Determine the (X, Y) coordinate at the center of the cell enclosing the given text.  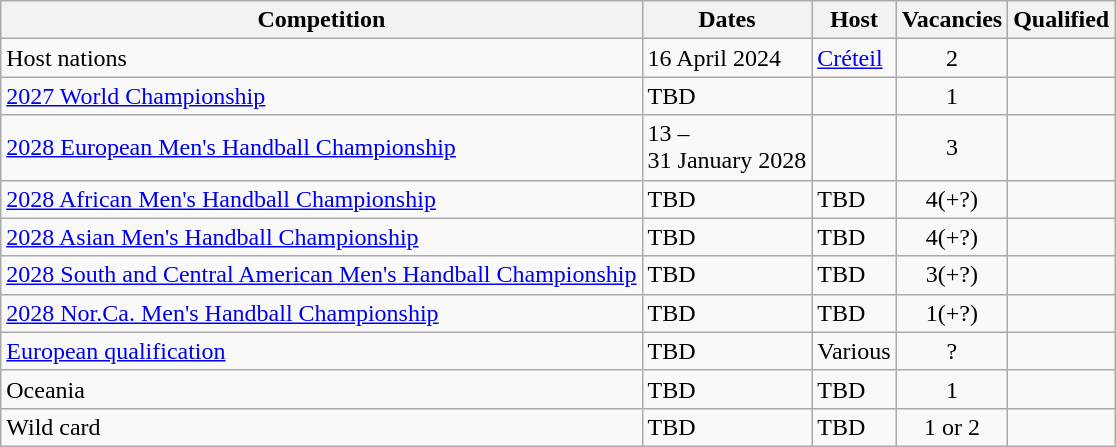
Host (854, 20)
Wild card (322, 427)
2028 Nor.Ca. Men's Handball Championship (322, 313)
1(+?) (952, 313)
Various (854, 351)
16 April 2024 (727, 58)
? (952, 351)
3(+?) (952, 275)
Qualified (1062, 20)
3 (952, 148)
1 or 2 (952, 427)
Créteil (854, 58)
2 (952, 58)
2028 Asian Men's Handball Championship (322, 237)
13 –31 January 2028 (727, 148)
Oceania (322, 389)
Vacancies (952, 20)
2028 European Men's Handball Championship (322, 148)
2028 South and Central American Men's Handball Championship (322, 275)
European qualification (322, 351)
2027 World Championship (322, 96)
Host nations (322, 58)
Competition (322, 20)
2028 African Men's Handball Championship (322, 199)
Dates (727, 20)
